Output the [x, y] coordinate of the center of the cell containing the given text.  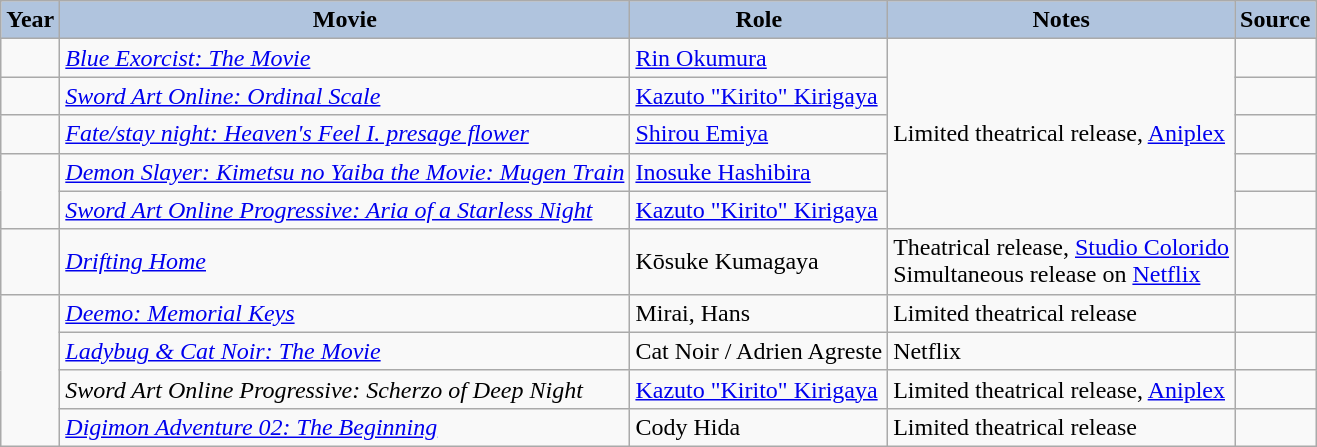
Shirou Emiya [759, 134]
Sword Art Online Progressive: Aria of a Starless Night [345, 210]
Mirai, Hans [759, 313]
Sword Art Online: Ordinal Scale [345, 96]
Year [30, 20]
Role [759, 20]
Fate/stay night: Heaven's Feel I. presage flower [345, 134]
Ladybug & Cat Noir: The Movie [345, 351]
Notes [1062, 20]
Theatrical release, Studio ColoridoSimultaneous release on Netflix [1062, 262]
Kōsuke Kumagaya [759, 262]
Blue Exorcist: The Movie [345, 58]
Rin Okumura [759, 58]
Sword Art Online Progressive: Scherzo of Deep Night [345, 389]
Movie [345, 20]
Source [1276, 20]
Netflix [1062, 351]
Inosuke Hashibira [759, 172]
Cat Noir / Adrien Agreste [759, 351]
Drifting Home [345, 262]
Digimon Adventure 02: The Beginning [345, 427]
Demon Slayer: Kimetsu no Yaiba the Movie: Mugen Train [345, 172]
Cody Hida [759, 427]
Deemo: Memorial Keys [345, 313]
